Identify which cell holds the provided text, then report its [x, y] central coordinate. 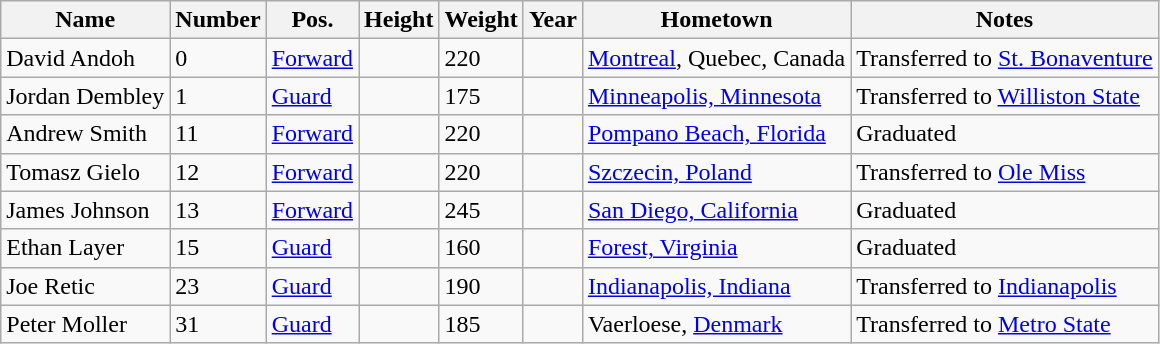
Minneapolis, Minnesota [716, 96]
Montreal, Quebec, Canada [716, 58]
Number [218, 20]
13 [218, 210]
15 [218, 248]
Joe Retic [86, 286]
Notes [1004, 20]
Transferred to Ole Miss [1004, 172]
0 [218, 58]
Forest, Virginia [716, 248]
31 [218, 324]
Height [399, 20]
Transferred to St. Bonaventure [1004, 58]
190 [481, 286]
San Diego, California [716, 210]
Pompano Beach, Florida [716, 134]
James Johnson [86, 210]
185 [481, 324]
Indianapolis, Indiana [716, 286]
Andrew Smith [86, 134]
Jordan Dembley [86, 96]
Weight [481, 20]
Transferred to Metro State [1004, 324]
Tomasz Gielo [86, 172]
Vaerloese, Denmark [716, 324]
1 [218, 96]
Year [552, 20]
23 [218, 286]
David Andoh [86, 58]
Peter Moller [86, 324]
160 [481, 248]
Szczecin, Poland [716, 172]
Hometown [716, 20]
Transferred to Williston State [1004, 96]
Transferred to Indianapolis [1004, 286]
Pos. [312, 20]
245 [481, 210]
Ethan Layer [86, 248]
11 [218, 134]
175 [481, 96]
Name [86, 20]
12 [218, 172]
